Scan for the cell matching the given text and deliver its (X, Y) coordinate at center. 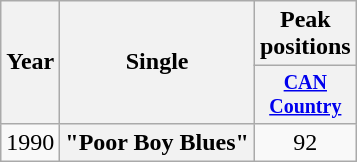
CAN Country (305, 94)
Peak positions (305, 34)
92 (305, 142)
"Poor Boy Blues" (158, 142)
Single (158, 62)
Year (30, 62)
1990 (30, 142)
